Search for the cell housing the specified text and yield its [X, Y] center coordinate. 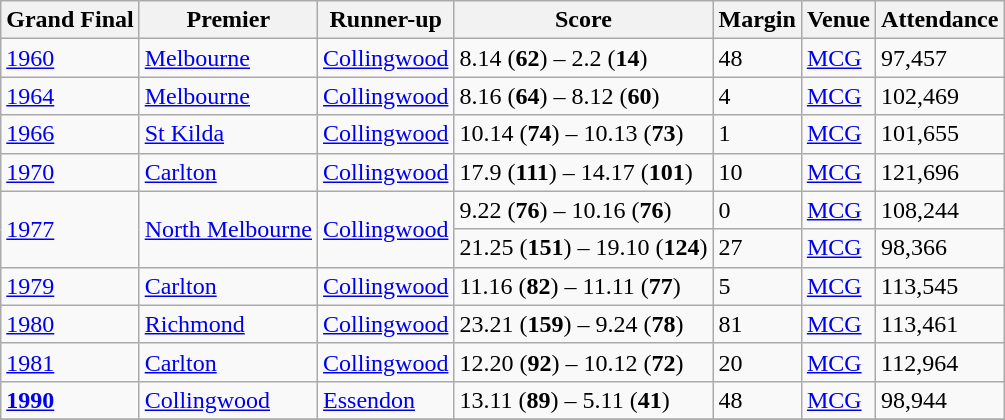
Essendon [386, 400]
108,244 [940, 210]
98,944 [940, 400]
St Kilda [228, 134]
112,964 [940, 362]
98,366 [940, 248]
11.16 (82) – 11.11 (77) [584, 286]
13.11 (89) – 5.11 (41) [584, 400]
27 [757, 248]
121,696 [940, 172]
Premier [228, 20]
10.14 (74) – 10.13 (73) [584, 134]
10 [757, 172]
8.16 (64) – 8.12 (60) [584, 96]
1980 [70, 324]
0 [757, 210]
Grand Final [70, 20]
17.9 (111) – 14.17 (101) [584, 172]
1979 [70, 286]
101,655 [940, 134]
1966 [70, 134]
1990 [70, 400]
1970 [70, 172]
Runner-up [386, 20]
Attendance [940, 20]
5 [757, 286]
1977 [70, 229]
97,457 [940, 58]
4 [757, 96]
1 [757, 134]
Venue [838, 20]
113,545 [940, 286]
21.25 (151) – 19.10 (124) [584, 248]
8.14 (62) – 2.2 (14) [584, 58]
1964 [70, 96]
Margin [757, 20]
North Melbourne [228, 229]
12.20 (92) – 10.12 (72) [584, 362]
1960 [70, 58]
Richmond [228, 324]
1981 [70, 362]
9.22 (76) – 10.16 (76) [584, 210]
23.21 (159) – 9.24 (78) [584, 324]
102,469 [940, 96]
81 [757, 324]
113,461 [940, 324]
20 [757, 362]
Score [584, 20]
